Locate the cell with the specified text and output its [x, y] center coordinate. 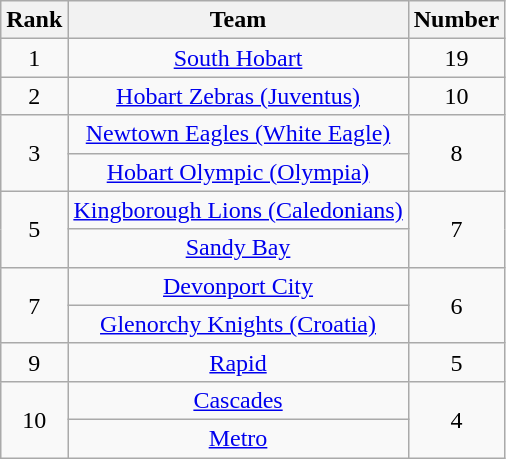
8 [456, 153]
South Hobart [238, 58]
2 [34, 96]
Hobart Zebras (Juventus) [238, 96]
Number [456, 20]
Newtown Eagles (White Eagle) [238, 134]
Sandy Bay [238, 248]
Kingborough Lions (Caledonians) [238, 210]
Hobart Olympic (Olympia) [238, 172]
Rank [34, 20]
6 [456, 305]
Cascades [238, 400]
Rapid [238, 362]
Metro [238, 438]
3 [34, 153]
1 [34, 58]
Devonport City [238, 286]
Glenorchy Knights (Croatia) [238, 324]
19 [456, 58]
Team [238, 20]
4 [456, 419]
9 [34, 362]
